Return [X, Y] of the center of cell containing provided text 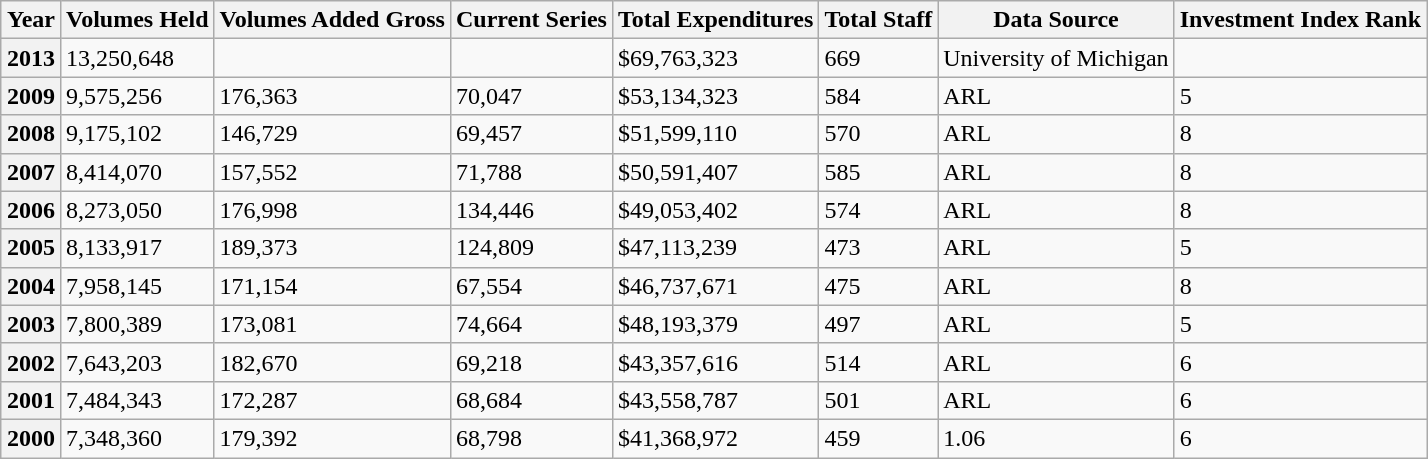
69,218 [531, 362]
2008 [30, 134]
7,484,343 [137, 400]
134,446 [531, 210]
2005 [30, 248]
9,175,102 [137, 134]
$43,357,616 [715, 362]
7,958,145 [137, 286]
2007 [30, 172]
2004 [30, 286]
$69,763,323 [715, 58]
8,273,050 [137, 210]
473 [878, 248]
7,643,203 [137, 362]
171,154 [332, 286]
2006 [30, 210]
Volumes Added Gross [332, 20]
Investment Index Rank [1300, 20]
176,363 [332, 96]
501 [878, 400]
2001 [30, 400]
157,552 [332, 172]
$49,053,402 [715, 210]
$48,193,379 [715, 324]
1.06 [1056, 438]
Data Source [1056, 20]
7,348,360 [137, 438]
189,373 [332, 248]
68,798 [531, 438]
7,800,389 [137, 324]
$46,737,671 [715, 286]
172,287 [332, 400]
$47,113,239 [715, 248]
2009 [30, 96]
179,392 [332, 438]
$50,591,407 [715, 172]
9,575,256 [137, 96]
459 [878, 438]
570 [878, 134]
Volumes Held [137, 20]
2003 [30, 324]
124,809 [531, 248]
Total Expenditures [715, 20]
2013 [30, 58]
Total Staff [878, 20]
$41,368,972 [715, 438]
146,729 [332, 134]
69,457 [531, 134]
68,684 [531, 400]
584 [878, 96]
Year [30, 20]
University of Michigan [1056, 58]
$43,558,787 [715, 400]
182,670 [332, 362]
70,047 [531, 96]
574 [878, 210]
67,554 [531, 286]
176,998 [332, 210]
497 [878, 324]
71,788 [531, 172]
$51,599,110 [715, 134]
514 [878, 362]
8,414,070 [137, 172]
475 [878, 286]
2002 [30, 362]
173,081 [332, 324]
669 [878, 58]
8,133,917 [137, 248]
Current Series [531, 20]
74,664 [531, 324]
2000 [30, 438]
585 [878, 172]
13,250,648 [137, 58]
$53,134,323 [715, 96]
